For the text-containing cell, return its midpoint in [x, y] coordinate format. 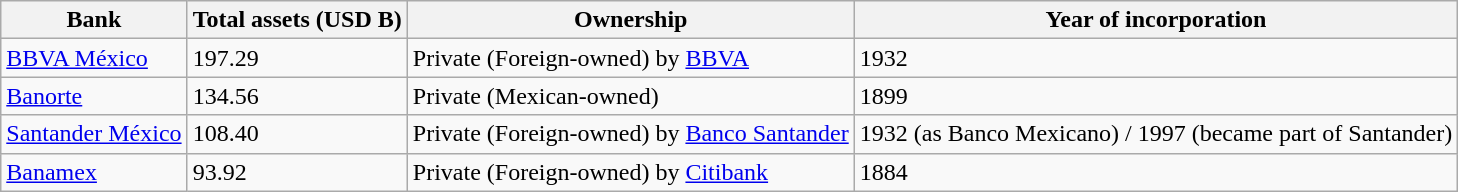
Banorte [94, 96]
Private (Foreign-owned) by Banco Santander [630, 134]
BBVA México [94, 58]
Year of incorporation [1156, 20]
Private (Foreign-owned) by Citibank [630, 172]
Santander México [94, 134]
Private (Foreign-owned) by BBVA [630, 58]
108.40 [297, 134]
Bank [94, 20]
197.29 [297, 58]
Ownership [630, 20]
Private (Mexican-owned) [630, 96]
1932 [1156, 58]
134.56 [297, 96]
Total assets (USD B) [297, 20]
Banamex [94, 172]
1884 [1156, 172]
93.92 [297, 172]
1932 (as Banco Mexicano) / 1997 (became part of Santander) [1156, 134]
1899 [1156, 96]
